Return the [X, Y] coordinate for the center point of the cell that contains the specified text.  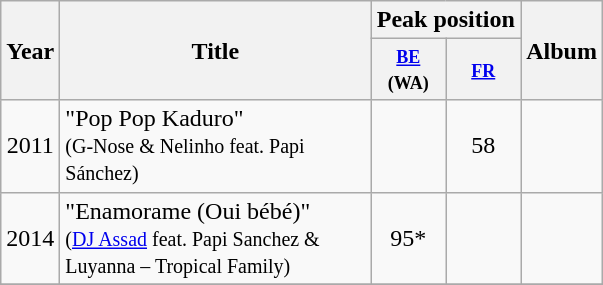
2011 [30, 146]
Peak position [446, 20]
"Pop Pop Kaduro" (G-Nose & Nelinho feat. Papi Sánchez) [216, 146]
2014 [30, 238]
FR [484, 70]
Title [216, 50]
BE (WA) [408, 70]
58 [484, 146]
"Enamorame (Oui bébé)" (DJ Assad feat. Papi Sanchez & Luyanna – Tropical Family) [216, 238]
95* [408, 238]
Year [30, 50]
Album [562, 50]
